Locate the cell with the specified text and output its (X, Y) center coordinate. 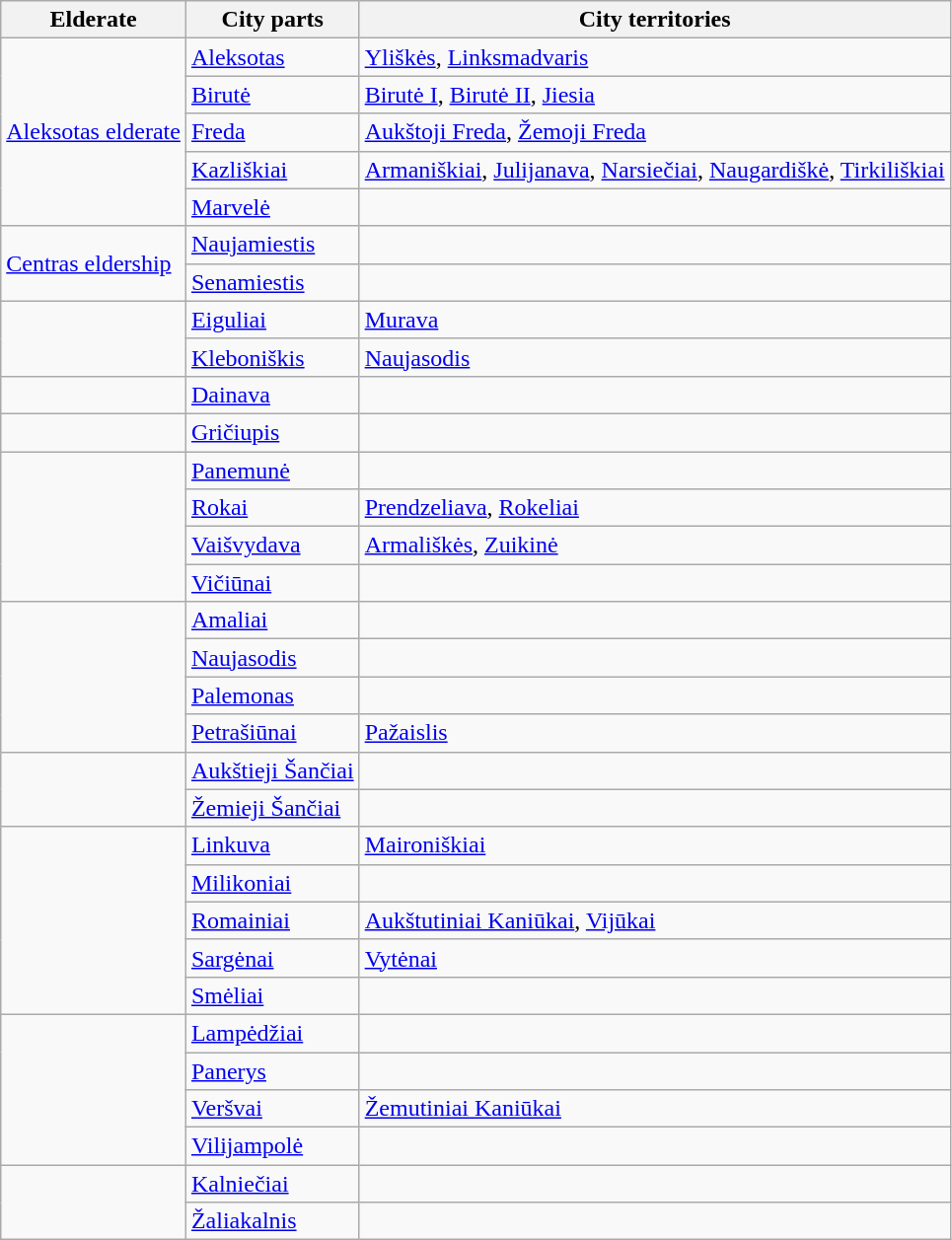
Freda (272, 132)
Romainiai (272, 920)
Elderate (94, 20)
Panerys (272, 1070)
Palemonas (272, 695)
Rokai (272, 508)
Aukštutiniai Kaniūkai, Vijūkai (655, 920)
Smėliai (272, 995)
Yliškės, Linksmadvaris (655, 57)
Linkuva (272, 845)
Žemutiniai Kaniūkai (655, 1109)
Aukštoji Freda, Žemoji Freda (655, 132)
Žemieji Šančiai (272, 808)
Maironiškiai (655, 845)
Murava (655, 320)
Vilijampolė (272, 1146)
Birutė I, Birutė II, Jiesia (655, 95)
Vytėnai (655, 958)
Armališkės, Zuikinė (655, 546)
Kleboniškis (272, 357)
Eiguliai (272, 320)
Sargėnai (272, 958)
Aukštieji Šančiai (272, 770)
Birutė (272, 95)
Naujamiestis (272, 245)
Marvelė (272, 207)
Milikoniai (272, 883)
Petrašiūnai (272, 733)
Lampėdžiai (272, 1033)
Armaniškiai, Julijanava, Narsiečiai, Naugardiškė, Tirkiliškiai (655, 170)
City territories (655, 20)
Kazliškiai (272, 170)
Centras eldership (94, 263)
Senamiestis (272, 282)
Vaišvydava (272, 546)
Prendzeliava, Rokeliai (655, 508)
Veršvai (272, 1109)
Panemunė (272, 471)
Vičiūnai (272, 583)
Amaliai (272, 620)
City parts (272, 20)
Aleksotas elderate (94, 132)
Kalniečiai (272, 1184)
Pažaislis (655, 733)
Gričiupis (272, 432)
Dainava (272, 395)
Žaliakalnis (272, 1221)
Aleksotas (272, 57)
